Scan for the cell matching the given text and deliver its [x, y] coordinate at center. 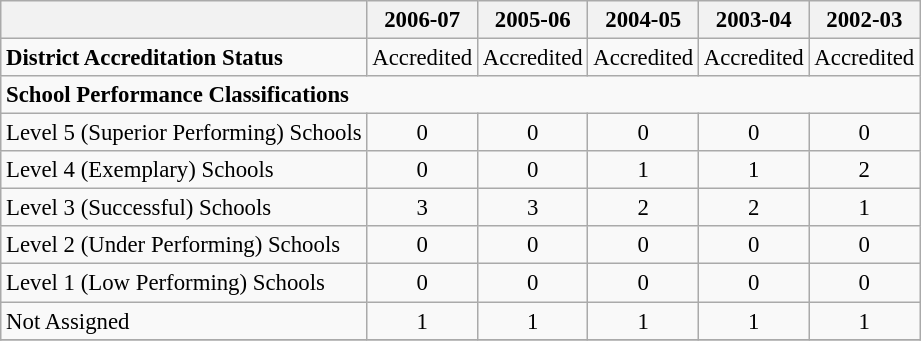
2004-05 [644, 20]
District Accreditation Status [184, 58]
2006-07 [422, 20]
Level 1 (Low Performing) Schools [184, 283]
Level 2 (Under Performing) Schools [184, 245]
Level 4 (Exemplary) Schools [184, 170]
2003-04 [754, 20]
2005-06 [532, 20]
Level 3 (Successful) Schools [184, 208]
2002-03 [864, 20]
Not Assigned [184, 321]
School Performance Classifications [460, 95]
Level 5 (Superior Performing) Schools [184, 133]
